Pinpoint the cell where the given text exists, returning its (x, y) midpoint coordinate. 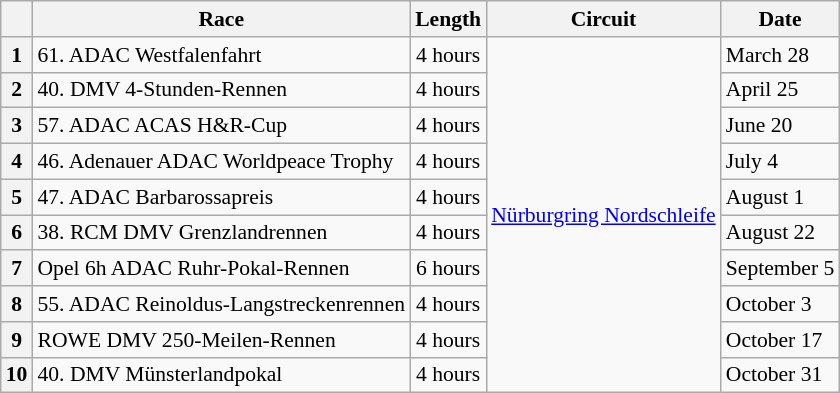
Length (448, 19)
June 20 (780, 126)
August 22 (780, 233)
Nürburgring Nordschleife (604, 215)
August 1 (780, 197)
ROWE DMV 250-Meilen-Rennen (221, 340)
55. ADAC Reinoldus-Langstreckenrennen (221, 304)
6 hours (448, 269)
40. DMV 4-Stunden-Rennen (221, 90)
Circuit (604, 19)
Opel 6h ADAC Ruhr-Pokal-Rennen (221, 269)
46. Adenauer ADAC Worldpeace Trophy (221, 162)
2 (17, 90)
3 (17, 126)
6 (17, 233)
9 (17, 340)
4 (17, 162)
10 (17, 375)
38. RCM DMV Grenzlandrennen (221, 233)
July 4 (780, 162)
October 3 (780, 304)
April 25 (780, 90)
8 (17, 304)
October 17 (780, 340)
1 (17, 55)
Race (221, 19)
7 (17, 269)
47. ADAC Barbarossapreis (221, 197)
March 28 (780, 55)
5 (17, 197)
Date (780, 19)
40. DMV Münsterlandpokal (221, 375)
September 5 (780, 269)
October 31 (780, 375)
57. ADAC ACAS H&R-Cup (221, 126)
61. ADAC Westfalenfahrt (221, 55)
